Detect which cell encompasses the target text, then output its [x, y] center coordinate. 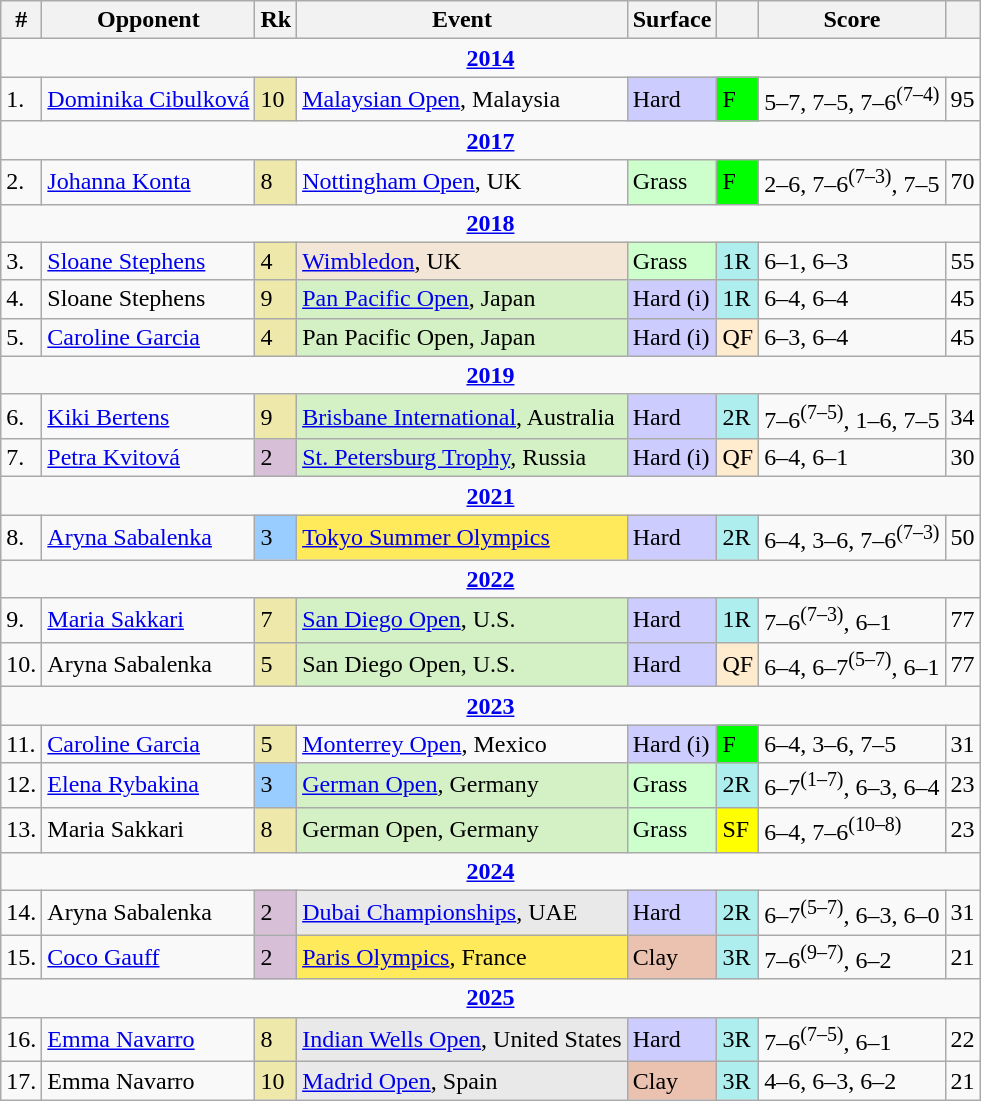
10. [22, 664]
Petra Kvitová [148, 458]
Tokyo Summer Olympics [462, 538]
8. [22, 538]
2025 [490, 998]
SF [738, 830]
2. [22, 182]
12. [22, 786]
Event [462, 20]
2019 [490, 375]
6. [22, 416]
2–6, 7–6(7–3), 7–5 [852, 182]
# [22, 20]
34 [962, 416]
16. [22, 1040]
Indian Wells Open, United States [462, 1040]
Coco Gauff [148, 958]
70 [962, 182]
St. Petersburg Trophy, Russia [462, 458]
14. [22, 912]
Score [852, 20]
6–4, 3–6, 7–6(7–3) [852, 538]
6–1, 6–3 [852, 261]
Johanna Konta [148, 182]
Nottingham Open, UK [462, 182]
Brisbane International, Australia [462, 416]
7–6(7–5), 1–6, 7–5 [852, 416]
3. [22, 261]
Malaysian Open, Malaysia [462, 100]
4. [22, 299]
6–3, 6–4 [852, 337]
2021 [490, 496]
22 [962, 1040]
7–6(7–3), 6–1 [852, 620]
Wimbledon, UK [462, 261]
7 [276, 620]
6–4, 6–4 [852, 299]
7. [22, 458]
95 [962, 100]
7–6(9–7), 6–2 [852, 958]
Madrid Open, Spain [462, 1081]
9. [22, 620]
30 [962, 458]
2014 [490, 58]
6–4, 6–1 [852, 458]
6–4, 3–6, 7–5 [852, 744]
2023 [490, 706]
Surface [672, 20]
6–4, 7–6(10–8) [852, 830]
55 [962, 261]
6–7(1–7), 6–3, 6–4 [852, 786]
2022 [490, 579]
Paris Olympics, France [462, 958]
Kiki Bertens [148, 416]
Monterrey Open, Mexico [462, 744]
1. [22, 100]
17. [22, 1081]
Dubai Championships, UAE [462, 912]
4–6, 6–3, 6–2 [852, 1081]
50 [962, 538]
6–4, 6–7(5–7), 6–1 [852, 664]
11. [22, 744]
2018 [490, 223]
15. [22, 958]
Opponent [148, 20]
2024 [490, 871]
Rk [276, 20]
7–6(7–5), 6–1 [852, 1040]
5. [22, 337]
6–7(5–7), 6–3, 6–0 [852, 912]
13. [22, 830]
Elena Rybakina [148, 786]
2017 [490, 140]
Dominika Cibulková [148, 100]
5–7, 7–5, 7–6(7–4) [852, 100]
